Extract the [X, Y] coordinate from the center of the cell holding the provided text.  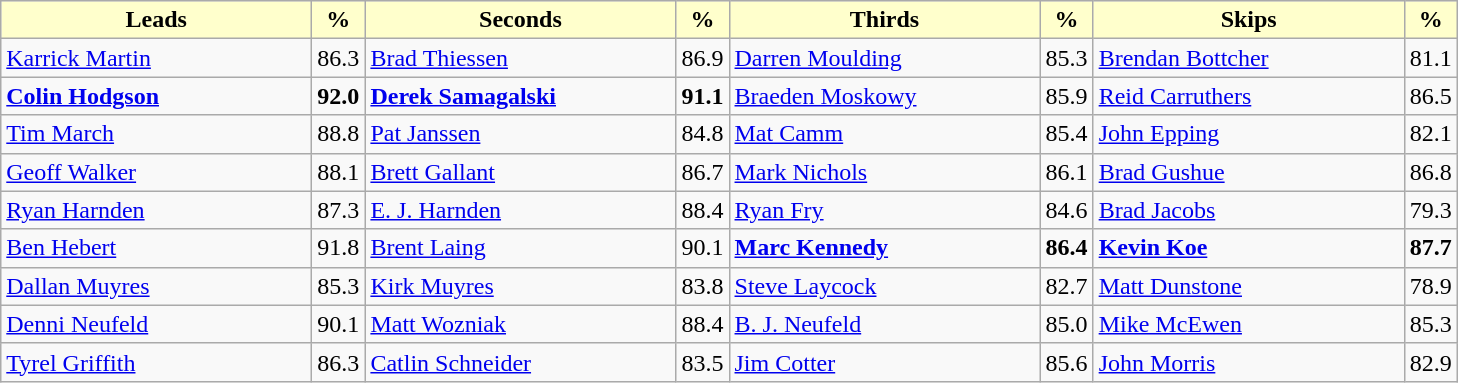
83.5 [702, 362]
Kirk Muyres [520, 286]
Mike McEwen [1248, 324]
Dallan Muyres [156, 286]
Leads [156, 20]
Matt Dunstone [1248, 286]
86.4 [1066, 248]
79.3 [1430, 210]
85.6 [1066, 362]
84.6 [1066, 210]
87.7 [1430, 248]
83.8 [702, 286]
86.1 [1066, 172]
82.1 [1430, 134]
82.9 [1430, 362]
88.8 [338, 134]
Derek Samagalski [520, 96]
Marc Kennedy [884, 248]
B. J. Neufeld [884, 324]
91.1 [702, 96]
Brett Gallant [520, 172]
Tyrel Griffith [156, 362]
Steve Laycock [884, 286]
Brad Thiessen [520, 58]
86.8 [1430, 172]
Geoff Walker [156, 172]
Mat Camm [884, 134]
Colin Hodgson [156, 96]
85.4 [1066, 134]
Reid Carruthers [1248, 96]
Brad Gushue [1248, 172]
Tim March [156, 134]
91.8 [338, 248]
Ben Hebert [156, 248]
86.5 [1430, 96]
Darren Moulding [884, 58]
Denni Neufeld [156, 324]
Ryan Fry [884, 210]
82.7 [1066, 286]
Catlin Schneider [520, 362]
Seconds [520, 20]
85.9 [1066, 96]
Brendan Bottcher [1248, 58]
Skips [1248, 20]
Pat Janssen [520, 134]
Brad Jacobs [1248, 210]
Braeden Moskowy [884, 96]
86.7 [702, 172]
Thirds [884, 20]
Karrick Martin [156, 58]
85.0 [1066, 324]
92.0 [338, 96]
84.8 [702, 134]
Brent Laing [520, 248]
78.9 [1430, 286]
87.3 [338, 210]
John Epping [1248, 134]
Jim Cotter [884, 362]
E. J. Harnden [520, 210]
Ryan Harnden [156, 210]
John Morris [1248, 362]
81.1 [1430, 58]
Mark Nichols [884, 172]
88.1 [338, 172]
Kevin Koe [1248, 248]
86.9 [702, 58]
Matt Wozniak [520, 324]
